Detect which cell encompasses the target text, then output its (x, y) center coordinate. 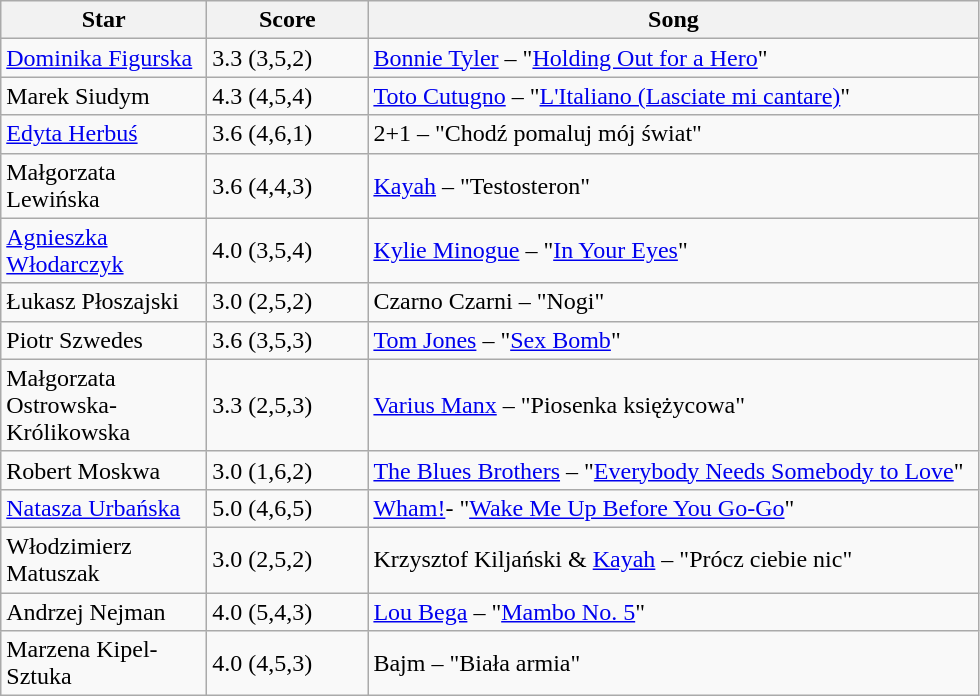
3.3 (3,5,2) (288, 58)
Wham!- "Wake Me Up Before You Go-Go" (674, 508)
4.0 (4,5,3) (288, 664)
Andrzej Nejman (104, 611)
4.3 (4,5,4) (288, 96)
3.6 (4,4,3) (288, 186)
Score (288, 20)
Edyta Herbuś (104, 134)
Małgorzata Lewińska (104, 186)
The Blues Brothers – "Everybody Needs Somebody to Love" (674, 470)
3.6 (4,6,1) (288, 134)
4.0 (3,5,4) (288, 250)
Robert Moskwa (104, 470)
Bajm – "Biała armia" (674, 664)
Star (104, 20)
Tom Jones – "Sex Bomb" (674, 340)
Toto Cutugno – "L'Italiano (Lasciate mi cantare)" (674, 96)
Kylie Minogue – "In Your Eyes" (674, 250)
Natasza Urbańska (104, 508)
Małgorzata Ostrowska-Królikowska (104, 405)
Dominika Figurska (104, 58)
3.3 (2,5,3) (288, 405)
3.0 (1,6,2) (288, 470)
Song (674, 20)
Marek Siudym (104, 96)
4.0 (5,4,3) (288, 611)
Łukasz Płoszajski (104, 302)
Lou Bega – "Mambo No. 5" (674, 611)
3.6 (3,5,3) (288, 340)
Piotr Szwedes (104, 340)
5.0 (4,6,5) (288, 508)
Agnieszka Włodarczyk (104, 250)
Bonnie Tyler – "Holding Out for a Hero" (674, 58)
2+1 – "Chodź pomaluj mój świat" (674, 134)
Czarno Czarni – "Nogi" (674, 302)
Włodzimierz Matuszak (104, 560)
Kayah – "Testosteron" (674, 186)
Varius Manx – "Piosenka księżycowa" (674, 405)
Krzysztof Kiljański & Kayah – "Prócz ciebie nic" (674, 560)
Marzena Kipel-Sztuka (104, 664)
